Search for the cell housing the specified text and yield its [x, y] center coordinate. 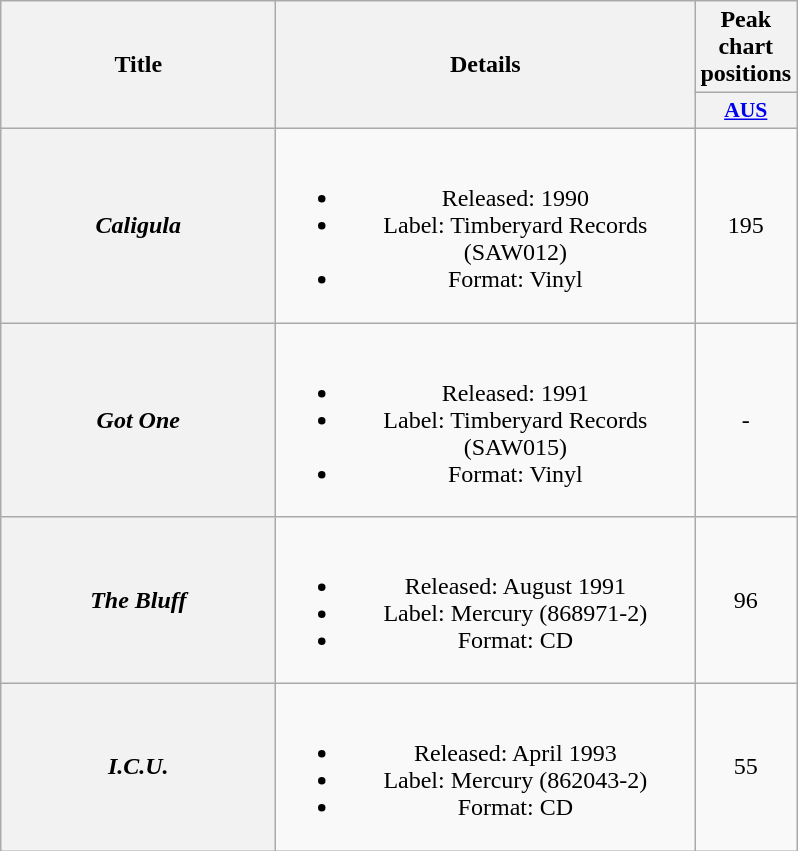
96 [746, 600]
AUS [746, 111]
Peak chart positions [746, 47]
Released: April 1993Label: Mercury (862043-2)Format: CD [486, 768]
55 [746, 768]
195 [746, 225]
Released: August 1991Label: Mercury (868971-2)Format: CD [486, 600]
Released: 1991Label: Timberyard Records (SAW015)Format: Vinyl [486, 419]
Details [486, 65]
Title [138, 65]
Got One [138, 419]
Released: 1990Label: Timberyard Records (SAW012)Format: Vinyl [486, 225]
The Bluff [138, 600]
Caligula [138, 225]
- [746, 419]
I.C.U. [138, 768]
